Search for the cell housing the specified text and yield its (x, y) center coordinate. 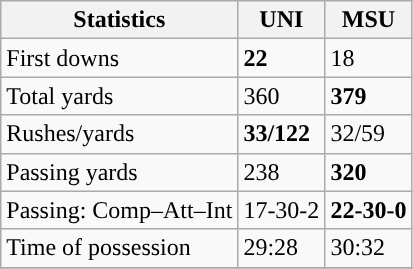
379 (368, 96)
Passing yards (120, 172)
Total yards (120, 96)
Statistics (120, 20)
Passing: Comp–Att–Int (120, 210)
30:32 (368, 248)
17-30-2 (282, 210)
18 (368, 58)
UNI (282, 20)
Time of possession (120, 248)
320 (368, 172)
238 (282, 172)
Rushes/yards (120, 134)
MSU (368, 20)
29:28 (282, 248)
360 (282, 96)
First downs (120, 58)
22 (282, 58)
32/59 (368, 134)
22-30-0 (368, 210)
33/122 (282, 134)
